Locate the cell with the specified text and output its (x, y) center coordinate. 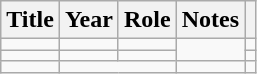
Role (147, 20)
Title (30, 20)
Year (88, 20)
Notes (210, 20)
